Pinpoint the cell where the given text exists, returning its [X, Y] midpoint coordinate. 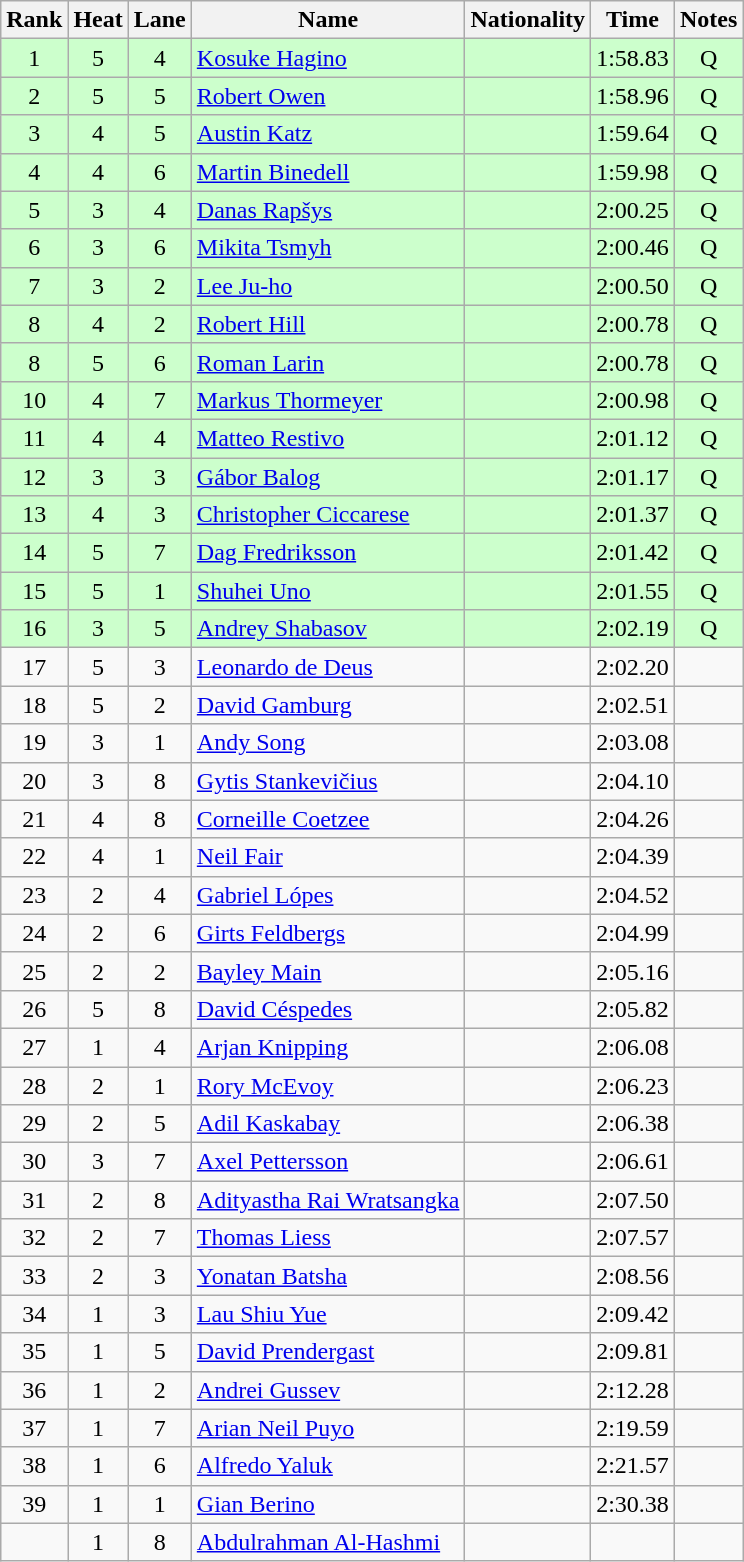
Axel Pettersson [328, 1162]
2:06.61 [633, 1162]
Alfredo Yaluk [328, 1466]
2:04.99 [633, 933]
Thomas Liess [328, 1238]
Yonatan Batsha [328, 1276]
2:12.28 [633, 1390]
Adityastha Rai Wratsangka [328, 1200]
2:06.23 [633, 1085]
Corneille Coetzee [328, 819]
16 [34, 629]
28 [34, 1085]
Dag Fredriksson [328, 553]
2:06.38 [633, 1124]
2:01.42 [633, 553]
31 [34, 1200]
2:08.56 [633, 1276]
21 [34, 819]
Abdulrahman Al-Hashmi [328, 1542]
25 [34, 971]
2:02.19 [633, 629]
Rory McEvoy [328, 1085]
2:00.25 [633, 210]
2:05.82 [633, 1009]
Robert Owen [328, 96]
2:02.20 [633, 667]
1:59.98 [633, 172]
2:01.55 [633, 591]
30 [34, 1162]
Bayley Main [328, 971]
Leonardo de Deus [328, 667]
38 [34, 1466]
2:04.26 [633, 819]
19 [34, 743]
Heat [98, 20]
2:00.46 [633, 248]
2:09.81 [633, 1352]
Adil Kaskabay [328, 1124]
11 [34, 438]
13 [34, 515]
Lee Ju-ho [328, 286]
Andy Song [328, 743]
Austin Katz [328, 134]
17 [34, 667]
35 [34, 1352]
Danas Rapšys [328, 210]
Robert Hill [328, 324]
Andrei Gussev [328, 1390]
Gábor Balog [328, 477]
Gytis Stankevičius [328, 781]
Lane [160, 20]
2:21.57 [633, 1466]
29 [34, 1124]
David Gamburg [328, 705]
2:09.42 [633, 1314]
Rank [34, 20]
2:30.38 [633, 1504]
Girts Feldbergs [328, 933]
1:58.83 [633, 58]
14 [34, 553]
2:00.98 [633, 400]
27 [34, 1047]
2:00.50 [633, 286]
Name [328, 20]
2:05.16 [633, 971]
Time [633, 20]
2:07.50 [633, 1200]
Kosuke Hagino [328, 58]
Mikita Tsmyh [328, 248]
23 [34, 895]
David Céspedes [328, 1009]
2:01.17 [633, 477]
Gabriel Lópes [328, 895]
2:01.12 [633, 438]
2:01.37 [633, 515]
Markus Thormeyer [328, 400]
Arian Neil Puyo [328, 1428]
Andrey Shabasov [328, 629]
Neil Fair [328, 857]
2:06.08 [633, 1047]
2:04.52 [633, 895]
Christopher Ciccarese [328, 515]
Martin Binedell [328, 172]
Nationality [528, 20]
22 [34, 857]
Arjan Knipping [328, 1047]
37 [34, 1428]
Roman Larin [328, 362]
Shuhei Uno [328, 591]
2:19.59 [633, 1428]
36 [34, 1390]
18 [34, 705]
24 [34, 933]
34 [34, 1314]
2:04.10 [633, 781]
12 [34, 477]
2:07.57 [633, 1238]
20 [34, 781]
Lau Shiu Yue [328, 1314]
33 [34, 1276]
Matteo Restivo [328, 438]
2:04.39 [633, 857]
1:58.96 [633, 96]
26 [34, 1009]
2:03.08 [633, 743]
15 [34, 591]
39 [34, 1504]
10 [34, 400]
1:59.64 [633, 134]
32 [34, 1238]
David Prendergast [328, 1352]
2:02.51 [633, 705]
Notes [708, 20]
Gian Berino [328, 1504]
